Pinpoint the cell where the given text exists, returning its (x, y) midpoint coordinate. 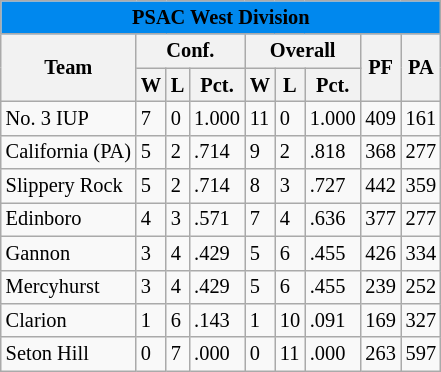
263 (380, 354)
597 (421, 354)
PA (421, 68)
California (PA) (68, 152)
327 (421, 320)
Gannon (68, 253)
161 (421, 118)
Slippery Rock (68, 186)
.818 (333, 152)
Overall (303, 51)
9 (260, 152)
Seton Hill (68, 354)
.143 (217, 320)
252 (421, 287)
PSAC West Division (221, 17)
.091 (333, 320)
239 (380, 287)
10 (290, 320)
Edinboro (68, 219)
442 (380, 186)
Team (68, 68)
.636 (333, 219)
426 (380, 253)
8 (260, 186)
Clarion (68, 320)
Mercyhurst (68, 287)
169 (380, 320)
PF (380, 68)
334 (421, 253)
Conf. (190, 51)
359 (421, 186)
No. 3 IUP (68, 118)
409 (380, 118)
.571 (217, 219)
368 (380, 152)
377 (380, 219)
.727 (333, 186)
